Extract the (x, y) coordinate from the center of the cell holding the provided text.  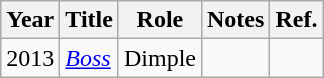
Boss (90, 58)
Role (160, 20)
2013 (30, 58)
Title (90, 20)
Notes (235, 20)
Dimple (160, 58)
Year (30, 20)
Ref. (296, 20)
